Scan for the cell matching the given text and deliver its [X, Y] coordinate at center. 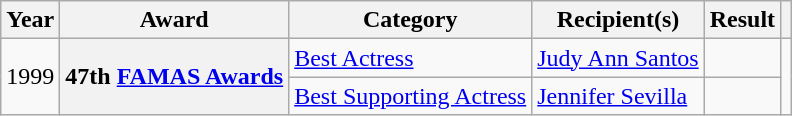
1999 [30, 77]
Best Actress [410, 58]
Jennifer Sevilla [618, 96]
Award [174, 20]
Year [30, 20]
Recipient(s) [618, 20]
Result [742, 20]
47th FAMAS Awards [174, 77]
Category [410, 20]
Best Supporting Actress [410, 96]
Judy Ann Santos [618, 58]
